Search for the cell housing the specified text and yield its [X, Y] center coordinate. 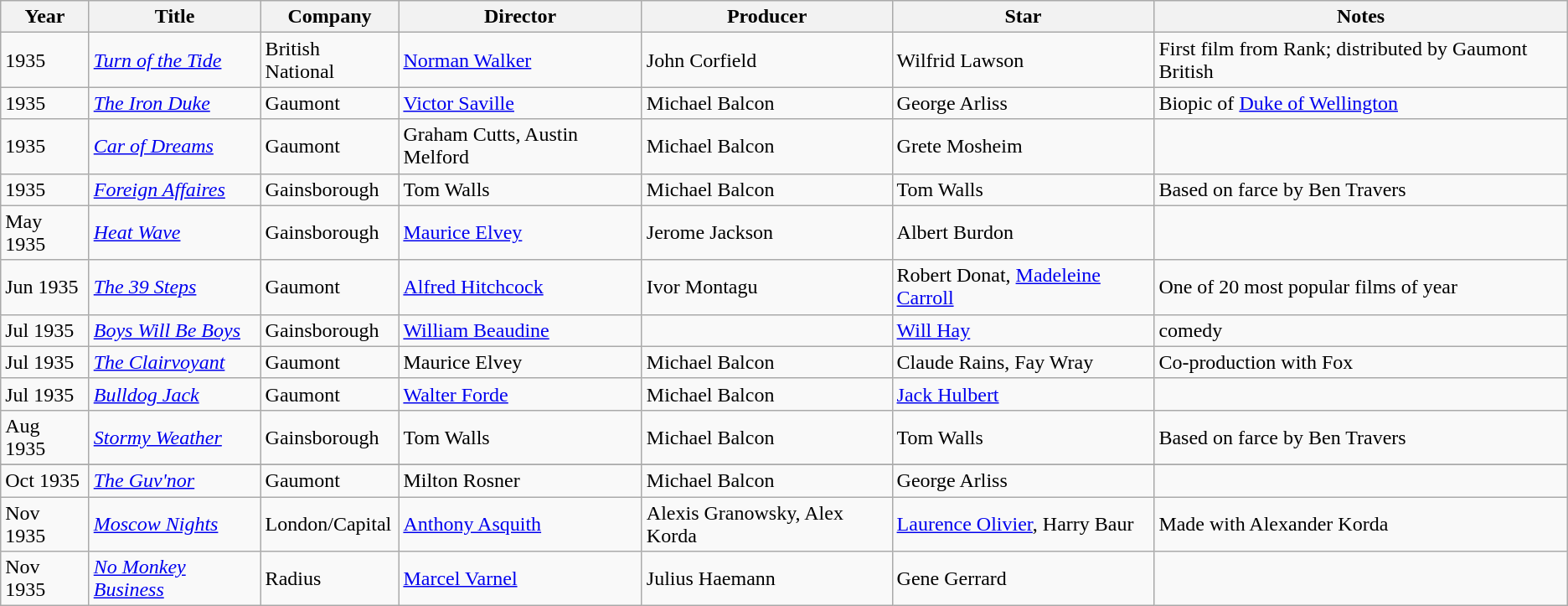
Heat Wave [174, 233]
Bulldog Jack [174, 394]
Jun 1935 [45, 287]
Norman Walker [520, 60]
Aug 1935 [45, 438]
Jack Hulbert [1024, 394]
Claude Rains, Fay Wray [1024, 362]
Biopic of Duke of Wellington [1360, 103]
Victor Saville [520, 103]
Moscow Nights [174, 523]
Wilfrid Lawson [1024, 60]
No Monkey Business [174, 578]
Oct 1935 [45, 480]
Foreign Affaires [174, 189]
Title [174, 17]
Graham Cutts, Austin Melford [520, 146]
John Corfield [767, 60]
Ivor Montagu [767, 287]
Stormy Weather [174, 438]
comedy [1360, 330]
Boys Will Be Boys [174, 330]
Milton Rosner [520, 480]
The Iron Duke [174, 103]
British National [330, 60]
William Beaudine [520, 330]
Jerome Jackson [767, 233]
Robert Donat, Madeleine Carroll [1024, 287]
Year [45, 17]
Radius [330, 578]
Made with Alexander Korda [1360, 523]
Co-production with Fox [1360, 362]
Alfred Hitchcock [520, 287]
Laurence Olivier, Harry Baur [1024, 523]
Director [520, 17]
May 1935 [45, 233]
Turn of the Tide [174, 60]
Notes [1360, 17]
Company [330, 17]
The 39 Steps [174, 287]
Alexis Granowsky, Alex Korda [767, 523]
The Clairvoyant [174, 362]
Gene Gerrard [1024, 578]
One of 20 most popular films of year [1360, 287]
Producer [767, 17]
Will Hay [1024, 330]
Car of Dreams [174, 146]
London/Capital [330, 523]
First film from Rank; distributed by Gaumont British [1360, 60]
The Guv'nor [174, 480]
Albert Burdon [1024, 233]
Anthony Asquith [520, 523]
Julius Haemann [767, 578]
Star [1024, 17]
Walter Forde [520, 394]
Marcel Varnel [520, 578]
Grete Mosheim [1024, 146]
